Return (x, y) of the center of cell containing provided text 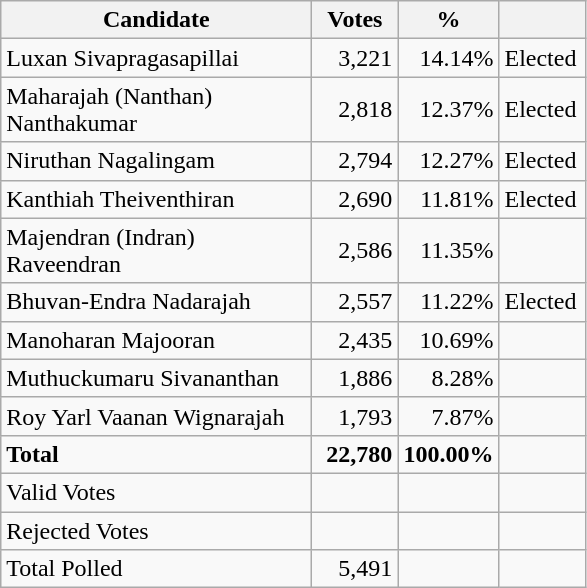
10.69% (448, 340)
1,886 (355, 378)
2,794 (355, 161)
Valid Votes (156, 492)
7.87% (448, 416)
22,780 (355, 454)
Votes (355, 20)
Candidate (156, 20)
2,818 (355, 110)
Majendran (Indran) Raveendran (156, 250)
Bhuvan-Endra Nadarajah (156, 302)
Maharajah (Nanthan) Nanthakumar (156, 110)
11.35% (448, 250)
2,690 (355, 199)
3,221 (355, 58)
Manoharan Majooran (156, 340)
12.27% (448, 161)
8.28% (448, 378)
5,491 (355, 569)
1,793 (355, 416)
Luxan Sivapragasapillai (156, 58)
Total Polled (156, 569)
Total (156, 454)
2,586 (355, 250)
14.14% (448, 58)
100.00% (448, 454)
% (448, 20)
11.22% (448, 302)
Rejected Votes (156, 531)
Kanthiah Theiventhiran (156, 199)
Roy Yarl Vaanan Wignarajah (156, 416)
2,435 (355, 340)
2,557 (355, 302)
Muthuckumaru Sivananthan (156, 378)
Niruthan Nagalingam (156, 161)
11.81% (448, 199)
12.37% (448, 110)
